Determine the [X, Y] coordinate at the center of the cell enclosing the given text.  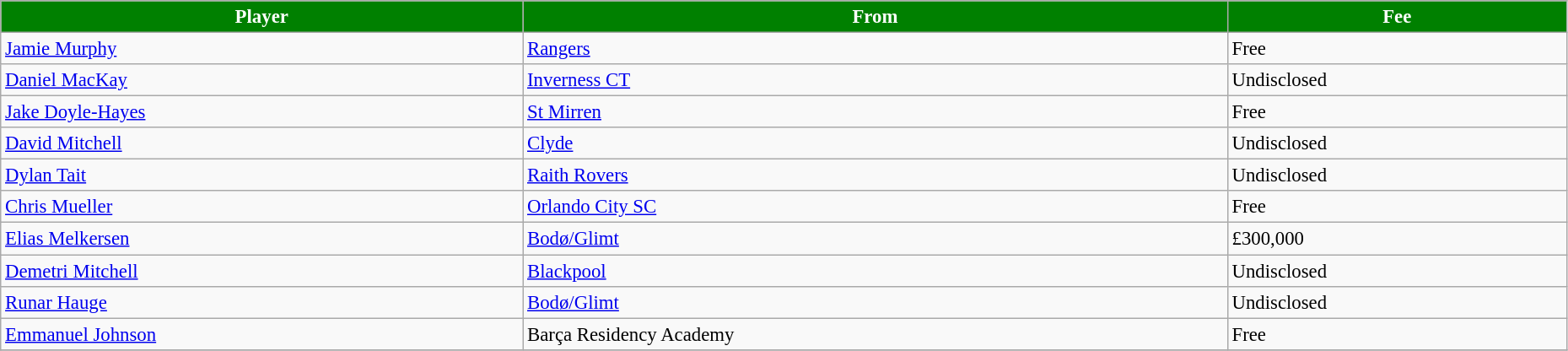
From [876, 17]
David Mitchell [261, 143]
St Mirren [876, 112]
Daniel MacKay [261, 80]
Dylan Tait [261, 175]
Demetri Mitchell [261, 271]
Jamie Murphy [261, 49]
Elias Melkersen [261, 239]
Rangers [876, 49]
Fee [1397, 17]
£300,000 [1397, 239]
Chris Mueller [261, 207]
Orlando City SC [876, 207]
Player [261, 17]
Clyde [876, 143]
Emmanuel Johnson [261, 334]
Barça Residency Academy [876, 334]
Raith Rovers [876, 175]
Runar Hauge [261, 302]
Jake Doyle-Hayes [261, 112]
Inverness CT [876, 80]
Blackpool [876, 271]
